Extract the (X, Y) coordinate from the center of the cell holding the provided text.  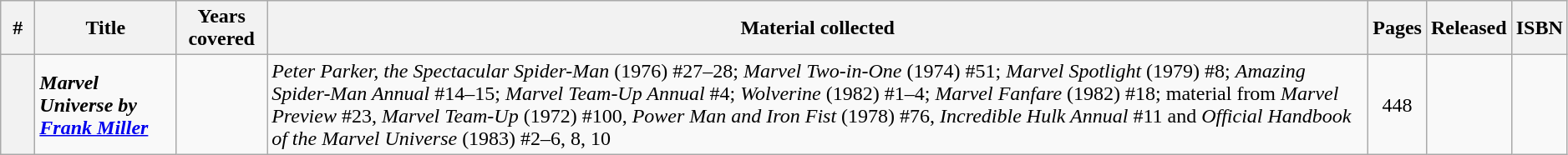
Material collected (818, 28)
# (18, 28)
Released (1469, 28)
Marvel Universe by Frank Miller (105, 105)
448 (1398, 105)
Title (105, 28)
Years covered (222, 28)
Pages (1398, 28)
ISBN (1539, 28)
